Output the (X, Y) coordinate of the center of the cell containing the given text.  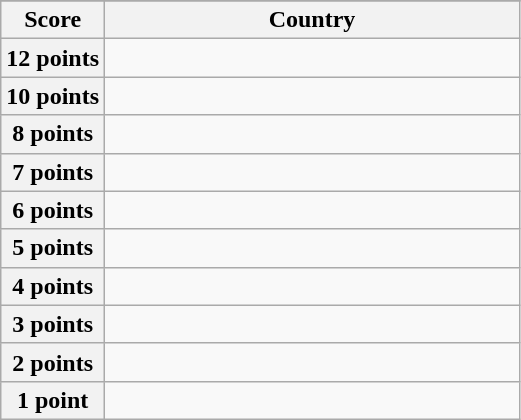
Country (312, 20)
10 points (53, 96)
Score (53, 20)
6 points (53, 210)
1 point (53, 400)
2 points (53, 362)
8 points (53, 134)
5 points (53, 248)
12 points (53, 58)
4 points (53, 286)
3 points (53, 324)
7 points (53, 172)
